Detect which cell encompasses the target text, then output its (x, y) center coordinate. 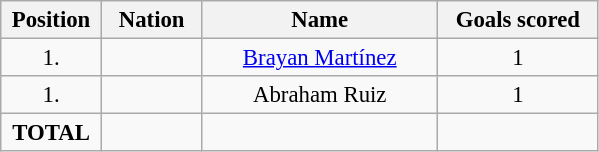
Abraham Ruiz (320, 95)
Name (320, 20)
Position (52, 20)
Goals scored (518, 20)
Brayan Martínez (320, 58)
TOTAL (52, 133)
Nation (152, 20)
